Detect which cell encompasses the target text, then output its (X, Y) center coordinate. 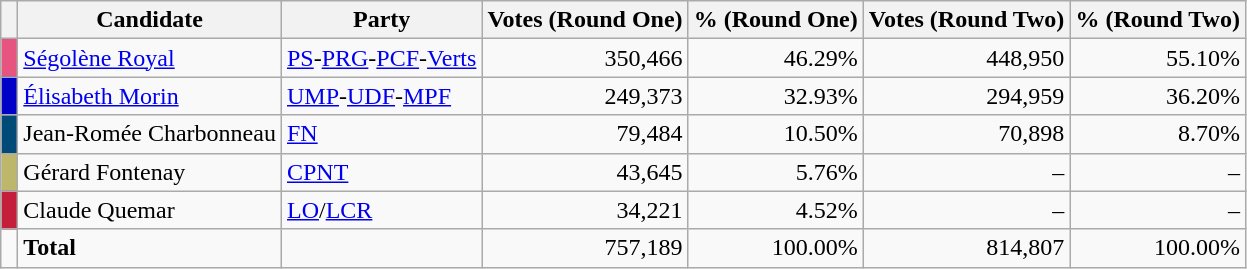
Total (150, 248)
79,484 (585, 134)
294,959 (966, 96)
Jean-Romée Charbonneau (150, 134)
% (Round Two) (1158, 20)
814,807 (966, 248)
350,466 (585, 58)
34,221 (585, 210)
Ségolène Royal (150, 58)
CPNT (381, 172)
PS-PRG-PCF-Verts (381, 58)
Élisabeth Morin (150, 96)
Candidate (150, 20)
8.70% (1158, 134)
Gérard Fontenay (150, 172)
5.76% (776, 172)
FN (381, 134)
10.50% (776, 134)
43,645 (585, 172)
UMP-UDF-MPF (381, 96)
757,189 (585, 248)
4.52% (776, 210)
Votes (Round Two) (966, 20)
% (Round One) (776, 20)
55.10% (1158, 58)
Claude Quemar (150, 210)
32.93% (776, 96)
249,373 (585, 96)
Party (381, 20)
70,898 (966, 134)
Votes (Round One) (585, 20)
46.29% (776, 58)
LO/LCR (381, 210)
36.20% (1158, 96)
448,950 (966, 58)
